Determine the (X, Y) coordinate at the center of the cell enclosing the given text.  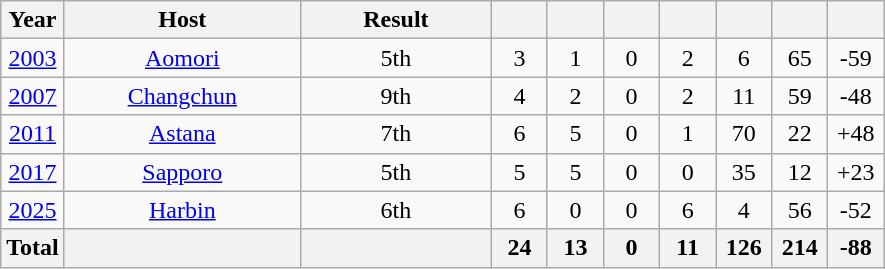
126 (744, 248)
+23 (856, 172)
Host (182, 20)
-59 (856, 58)
2011 (33, 134)
Total (33, 248)
Result (396, 20)
35 (744, 172)
Harbin (182, 210)
2003 (33, 58)
13 (575, 248)
22 (800, 134)
65 (800, 58)
59 (800, 96)
12 (800, 172)
24 (519, 248)
6th (396, 210)
Astana (182, 134)
-48 (856, 96)
Sapporo (182, 172)
2017 (33, 172)
Aomori (182, 58)
Changchun (182, 96)
Year (33, 20)
9th (396, 96)
-52 (856, 210)
7th (396, 134)
+48 (856, 134)
214 (800, 248)
-88 (856, 248)
2025 (33, 210)
56 (800, 210)
70 (744, 134)
3 (519, 58)
2007 (33, 96)
